Find where the given text appears and provide that cell's center as (x, y) coordinate. 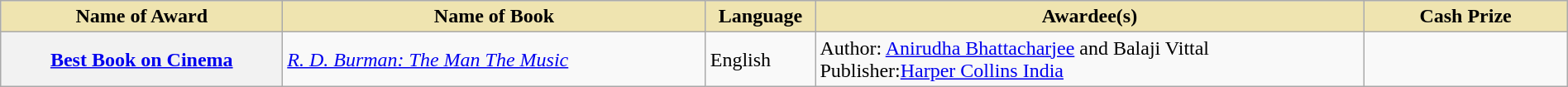
Name of Award (142, 17)
English (761, 60)
Cash Prize (1465, 17)
Awardee(s) (1090, 17)
Name of Book (495, 17)
R. D. Burman: The Man The Music (495, 60)
Language (761, 17)
Author: Anirudha Bhattacharjee and Balaji VittalPublisher:Harper Collins India (1090, 60)
Best Book on Cinema (142, 60)
